Return (x, y) of the center of cell containing provided text 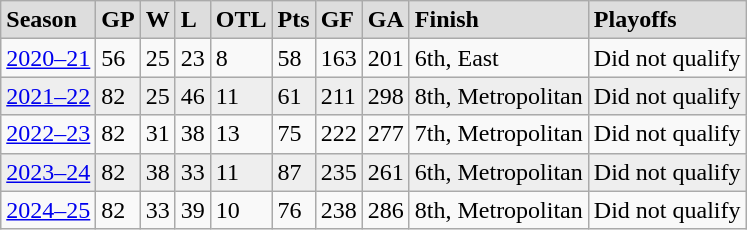
75 (294, 134)
261 (386, 172)
Playoffs (667, 20)
10 (241, 210)
2020–21 (48, 58)
Finish (498, 20)
OTL (241, 20)
6th, East (498, 58)
2023–24 (48, 172)
GF (338, 20)
286 (386, 210)
7th, Metropolitan (498, 134)
87 (294, 172)
46 (192, 96)
2024–25 (48, 210)
2021–22 (48, 96)
58 (294, 58)
163 (338, 58)
13 (241, 134)
211 (338, 96)
238 (338, 210)
Season (48, 20)
201 (386, 58)
61 (294, 96)
GA (386, 20)
GP (118, 20)
39 (192, 210)
2022–23 (48, 134)
56 (118, 58)
L (192, 20)
235 (338, 172)
6th, Metropolitan (498, 172)
277 (386, 134)
298 (386, 96)
23 (192, 58)
Pts (294, 20)
W (158, 20)
222 (338, 134)
31 (158, 134)
8 (241, 58)
76 (294, 210)
